Scan for the cell matching the given text and deliver its (x, y) coordinate at center. 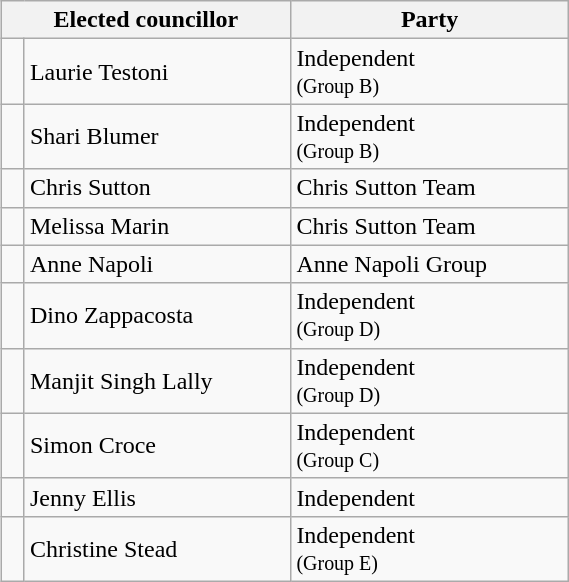
Melissa Marin (157, 226)
Laurie Testoni (157, 72)
Anne Napoli Group (430, 264)
Independent (Group C) (430, 446)
Manjit Singh Lally (157, 380)
Chris Sutton (157, 188)
Elected councillor (146, 20)
Independent (430, 497)
Anne Napoli (157, 264)
Jenny Ellis (157, 497)
Christine Stead (157, 548)
Independent (Group E) (430, 548)
Shari Blumer (157, 136)
Dino Zappacosta (157, 316)
Party (430, 20)
Simon Croce (157, 446)
